Identify which cell holds the provided text, then report its [x, y] central coordinate. 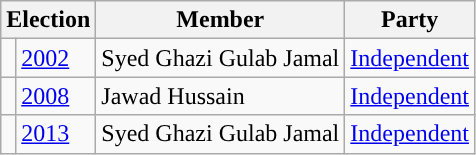
Election [48, 20]
Party [410, 20]
2013 [56, 134]
2002 [56, 58]
2008 [56, 96]
Jawad Hussain [220, 96]
Member [220, 20]
